Detect which cell encompasses the target text, then output its (X, Y) center coordinate. 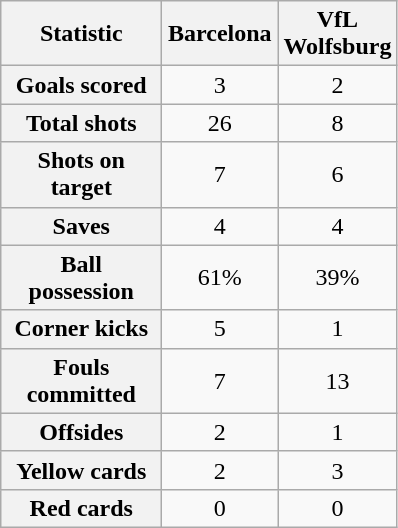
Goals scored (82, 85)
39% (338, 278)
VfL Wolfsburg (338, 34)
Shots on target (82, 174)
Yellow cards (82, 470)
Red cards (82, 508)
13 (338, 380)
Statistic (82, 34)
Fouls committed (82, 380)
61% (220, 278)
6 (338, 174)
Ball possession (82, 278)
Total shots (82, 123)
Saves (82, 226)
5 (220, 329)
26 (220, 123)
Corner kicks (82, 329)
Barcelona (220, 34)
8 (338, 123)
Offsides (82, 432)
